Return (X, Y) of the center of cell containing provided text 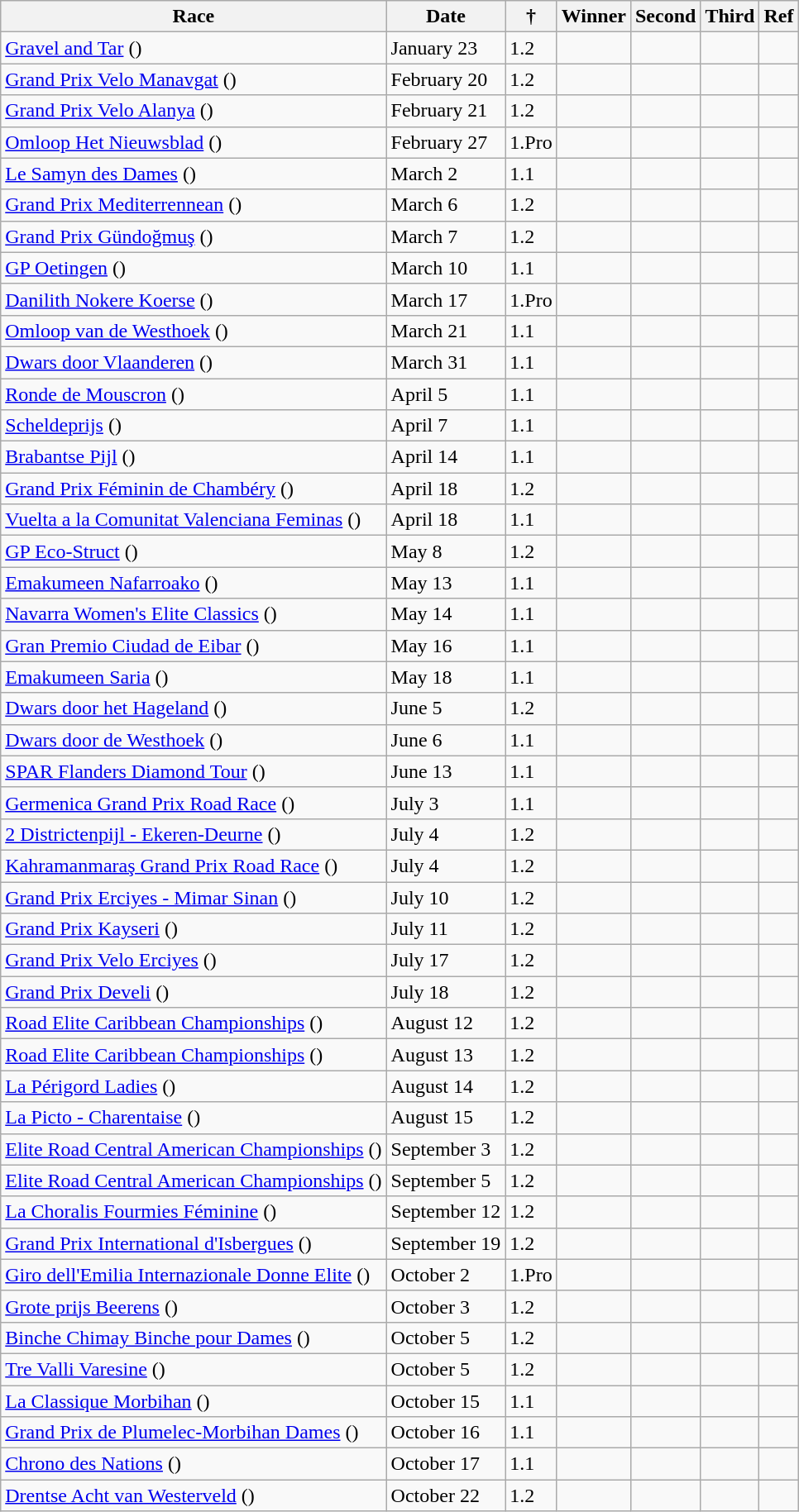
Grand Prix Mediterrennean () (194, 205)
October 2 (446, 1275)
Grand Prix Develi () (194, 992)
Dwars door het Hageland () (194, 708)
May 8 (446, 551)
July 10 (446, 897)
Navarra Women's Elite Classics () (194, 614)
Emakumeen Saria () (194, 677)
Tre Valli Varesine () (194, 1369)
May 14 (446, 614)
February 20 (446, 79)
Germenica Grand Prix Road Race () (194, 803)
Ronde de Mouscron () (194, 394)
Race (194, 17)
September 5 (446, 1181)
Chrono des Nations () (194, 1464)
July 3 (446, 803)
March 10 (446, 268)
June 6 (446, 740)
Vuelta a la Comunitat Valenciana Feminas () (194, 520)
July 17 (446, 961)
October 22 (446, 1495)
April 5 (446, 394)
SPAR Flanders Diamond Tour () (194, 771)
January 23 (446, 48)
August 12 (446, 1023)
May 18 (446, 677)
June 5 (446, 708)
Winner (594, 17)
Second (665, 17)
October 17 (446, 1464)
March 31 (446, 362)
Drentse Acht van Westerveld () (194, 1495)
April 14 (446, 457)
2 Districtenpijl - Ekeren-Deurne () (194, 834)
March 21 (446, 331)
Grand Prix Kayseri () (194, 929)
Gran Premio Ciudad de Eibar () (194, 646)
August 14 (446, 1086)
GP Oetingen () (194, 268)
Scheldeprijs () (194, 426)
Grote prijs Beerens () (194, 1306)
Grand Prix de Plumelec-Morbihan Dames () (194, 1433)
October 15 (446, 1401)
La Picto - Charentaise () (194, 1118)
July 18 (446, 992)
February 21 (446, 111)
Grand Prix Féminin de Chambéry () (194, 489)
May 13 (446, 583)
Grand Prix Velo Erciyes () (194, 961)
La Périgord Ladies () (194, 1086)
Gravel and Tar () (194, 48)
September 3 (446, 1149)
October 16 (446, 1433)
June 13 (446, 771)
April 7 (446, 426)
Omloop Het Nieuwsblad () (194, 142)
Omloop van de Westhoek () (194, 331)
Binche Chimay Binche pour Dames () (194, 1338)
La Classique Morbihan () (194, 1401)
Third (730, 17)
September 12 (446, 1212)
Emakumeen Nafarroako () (194, 583)
Giro dell'Emilia Internazionale Donne Elite () (194, 1275)
July 11 (446, 929)
Danilith Nokere Koerse () (194, 299)
Kahramanmaraş Grand Prix Road Race () (194, 866)
Dwars door de Westhoek () (194, 740)
Brabantse Pijl () (194, 457)
March 17 (446, 299)
March 6 (446, 205)
Grand Prix Erciyes - Mimar Sinan () (194, 897)
Grand Prix Gündoğmuş () (194, 236)
February 27 (446, 142)
Le Samyn des Dames () (194, 174)
La Choralis Fourmies Féminine () (194, 1212)
Grand Prix Velo Manavgat () (194, 79)
Grand Prix Velo Alanya () (194, 111)
October 3 (446, 1306)
Dwars door Vlaanderen () (194, 362)
August 15 (446, 1118)
March 2 (446, 174)
May 16 (446, 646)
March 7 (446, 236)
Ref (779, 17)
Grand Prix International d'Isbergues () (194, 1243)
August 13 (446, 1055)
GP Eco-Struct () (194, 551)
Date (446, 17)
† (531, 17)
September 19 (446, 1243)
